Find where the given text appears and provide that cell's center as (X, Y) coordinate. 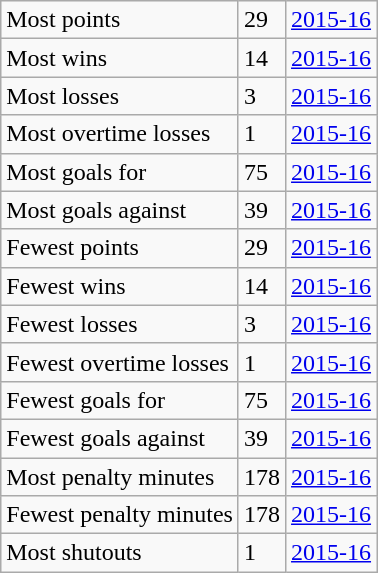
Fewest overtime losses (120, 362)
Most goals against (120, 210)
Most goals for (120, 172)
Fewest goals against (120, 438)
Fewest wins (120, 286)
Most penalty minutes (120, 477)
Most losses (120, 96)
Most points (120, 20)
Most overtime losses (120, 134)
Most shutouts (120, 553)
Fewest penalty minutes (120, 515)
Fewest points (120, 248)
Fewest losses (120, 324)
Fewest goals for (120, 400)
Most wins (120, 58)
